Determine the (X, Y) coordinate at the center of the cell enclosing the given text.  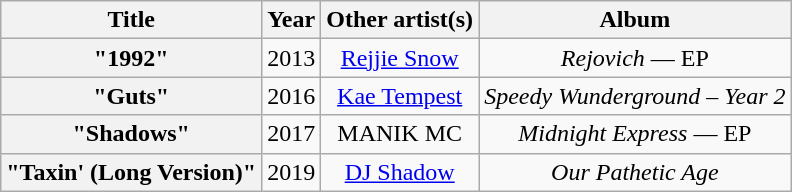
2016 (292, 96)
Kae Tempest (400, 96)
2013 (292, 58)
2017 (292, 134)
"Shadows" (132, 134)
MANIK MC (400, 134)
Speedy Wunderground – Year 2 (635, 96)
Title (132, 20)
Year (292, 20)
Our Pathetic Age (635, 172)
Rejjie Snow (400, 58)
Album (635, 20)
Midnight Express — EP (635, 134)
DJ Shadow (400, 172)
Rejovich — EP (635, 58)
"Guts" (132, 96)
Other artist(s) (400, 20)
"Taxin' (Long Version)" (132, 172)
2019 (292, 172)
"1992" (132, 58)
